Capture the cell that displays the provided text and extract its [X, Y] central coordinate. 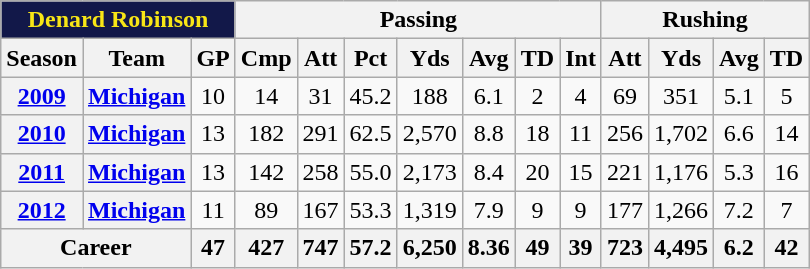
6,250 [430, 248]
2,173 [430, 172]
57.2 [370, 248]
427 [266, 248]
Rushing [704, 20]
45.2 [370, 96]
15 [581, 172]
GP [213, 58]
Denard Robinson [118, 20]
2,570 [430, 134]
4,495 [680, 248]
62.5 [370, 134]
5.1 [740, 96]
182 [266, 134]
2010 [42, 134]
256 [624, 134]
49 [537, 248]
2 [537, 96]
6.2 [740, 248]
69 [624, 96]
6.1 [488, 96]
351 [680, 96]
747 [320, 248]
7.2 [740, 210]
39 [581, 248]
55.0 [370, 172]
291 [320, 134]
53.3 [370, 210]
1,319 [430, 210]
723 [624, 248]
1,266 [680, 210]
Team [136, 58]
6.6 [740, 134]
177 [624, 210]
Season [42, 58]
2009 [42, 96]
18 [537, 134]
47 [213, 248]
221 [624, 172]
7.9 [488, 210]
142 [266, 172]
5.3 [740, 172]
42 [786, 248]
8.8 [488, 134]
4 [581, 96]
2011 [42, 172]
89 [266, 210]
8.4 [488, 172]
Passing [418, 20]
8.36 [488, 248]
7 [786, 210]
Career [96, 248]
Cmp [266, 58]
188 [430, 96]
Int [581, 58]
167 [320, 210]
Pct [370, 58]
16 [786, 172]
20 [537, 172]
2012 [42, 210]
10 [213, 96]
1,702 [680, 134]
5 [786, 96]
258 [320, 172]
31 [320, 96]
1,176 [680, 172]
